Find where the given text appears and provide that cell's center as (x, y) coordinate. 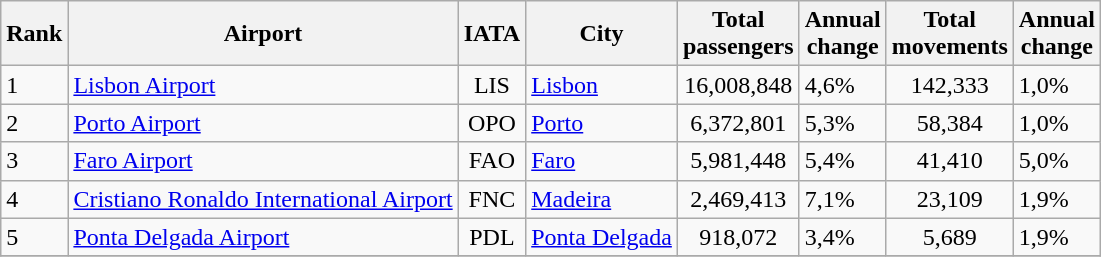
Lisbon (602, 85)
2,469,413 (738, 199)
Lisbon Airport (263, 85)
City (602, 34)
Ponta Delgada (602, 237)
OPO (492, 123)
41,410 (950, 161)
5,4% (842, 161)
5,689 (950, 237)
6,372,801 (738, 123)
Rank (34, 34)
Faro Airport (263, 161)
Cristiano Ronaldo International Airport (263, 199)
5,981,448 (738, 161)
16,008,848 (738, 85)
IATA (492, 34)
FNC (492, 199)
3 (34, 161)
PDL (492, 237)
FAO (492, 161)
Totalmovements (950, 34)
LIS (492, 85)
Faro (602, 161)
Porto (602, 123)
7,1% (842, 199)
Totalpassengers (738, 34)
5 (34, 237)
5,3% (842, 123)
Ponta Delgada Airport (263, 237)
23,109 (950, 199)
918,072 (738, 237)
58,384 (950, 123)
3,4% (842, 237)
4 (34, 199)
5,0% (1056, 161)
Madeira (602, 199)
2 (34, 123)
Airport (263, 34)
Porto Airport (263, 123)
1 (34, 85)
4,6% (842, 85)
142,333 (950, 85)
